Search for the cell housing the specified text and yield its (X, Y) center coordinate. 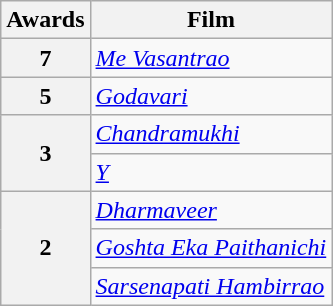
Chandramukhi (211, 134)
Goshta Eka Paithanichi (211, 248)
Dharmaveer (211, 210)
Sarsenapati Hambirrao (211, 286)
7 (46, 58)
Me Vasantrao (211, 58)
Y (211, 172)
2 (46, 248)
Godavari (211, 96)
5 (46, 96)
Film (211, 20)
Awards (46, 20)
3 (46, 153)
